Scan for the cell matching the given text and deliver its [x, y] coordinate at center. 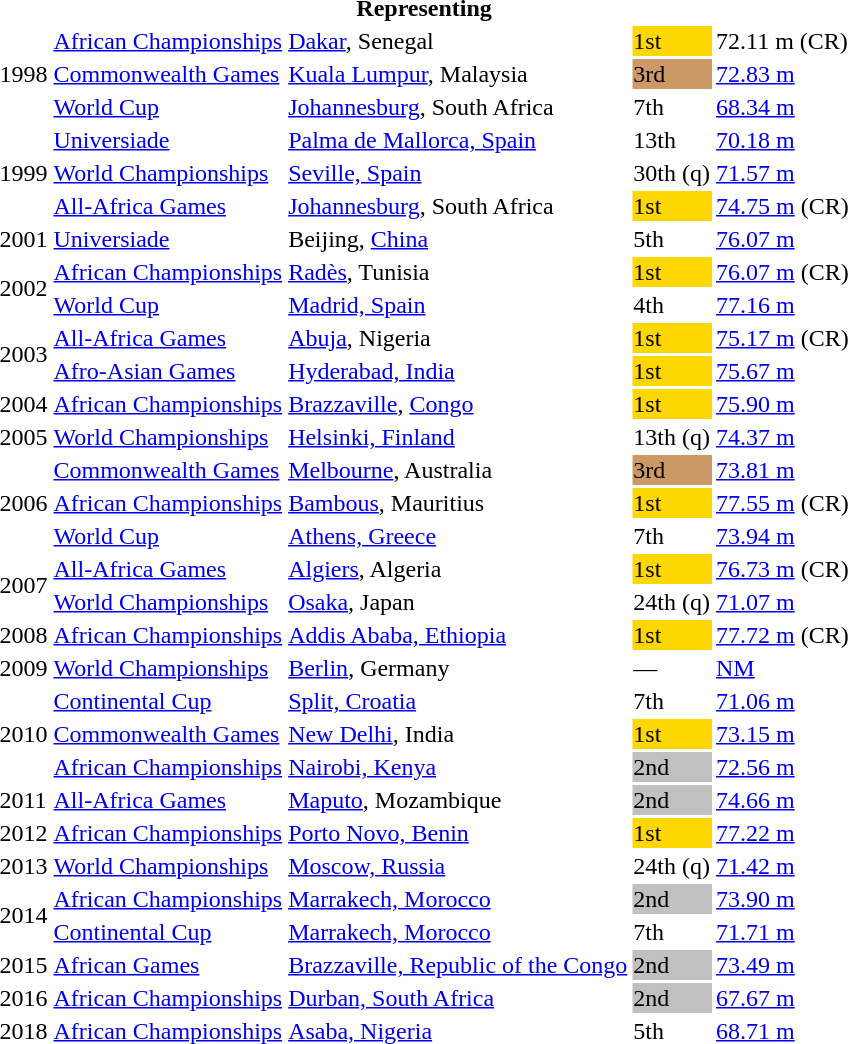
Algiers, Algeria [458, 569]
Osaka, Japan [458, 602]
Durban, South Africa [458, 998]
Brazzaville, Congo [458, 404]
Radès, Tunisia [458, 272]
Berlin, Germany [458, 668]
Madrid, Spain [458, 305]
13th [672, 140]
— [672, 668]
5th [672, 239]
Helsinki, Finland [458, 437]
30th (q) [672, 173]
Palma de Mallorca, Spain [458, 140]
13th (q) [672, 437]
Brazzaville, Republic of the Congo [458, 965]
Kuala Lumpur, Malaysia [458, 74]
Maputo, Mozambique [458, 800]
African Games [168, 965]
Split, Croatia [458, 701]
Bambous, Mauritius [458, 503]
Nairobi, Kenya [458, 767]
Abuja, Nigeria [458, 338]
Athens, Greece [458, 536]
Melbourne, Australia [458, 470]
Seville, Spain [458, 173]
New Delhi, India [458, 734]
Dakar, Senegal [458, 41]
Addis Ababa, Ethiopia [458, 635]
Beijing, China [458, 239]
Afro-Asian Games [168, 371]
Moscow, Russia [458, 866]
Porto Novo, Benin [458, 833]
Hyderabad, India [458, 371]
4th [672, 305]
